Provide the (x, y) coordinate of the cell's center where the given text is located.  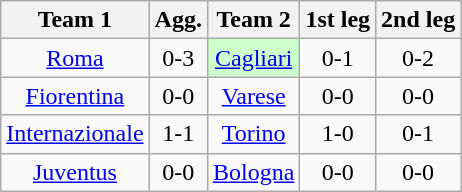
Agg. (178, 20)
1-1 (178, 134)
0-3 (178, 58)
Bologna (253, 172)
Internazionale (75, 134)
Roma (75, 58)
Juventus (75, 172)
1st leg (338, 20)
1-0 (338, 134)
Torino (253, 134)
0-2 (418, 58)
Cagliari (253, 58)
Team 1 (75, 20)
2nd leg (418, 20)
Team 2 (253, 20)
Fiorentina (75, 96)
Varese (253, 96)
